Determine the (X, Y) coordinate at the center of the cell enclosing the given text.  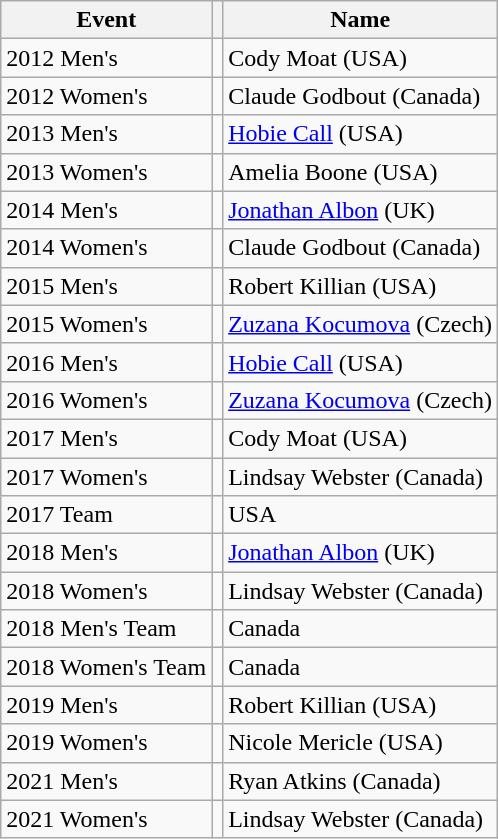
2021 Women's (106, 819)
2018 Men's Team (106, 629)
2015 Women's (106, 324)
Ryan Atkins (Canada) (360, 781)
Amelia Boone (USA) (360, 172)
Event (106, 20)
2018 Women's Team (106, 667)
2014 Men's (106, 210)
2021 Men's (106, 781)
2014 Women's (106, 248)
2019 Women's (106, 743)
2015 Men's (106, 286)
USA (360, 515)
2013 Men's (106, 134)
2016 Women's (106, 400)
2016 Men's (106, 362)
Nicole Mericle (USA) (360, 743)
2018 Men's (106, 553)
2018 Women's (106, 591)
2012 Women's (106, 96)
2017 Men's (106, 438)
Name (360, 20)
2013 Women's (106, 172)
2017 Team (106, 515)
2012 Men's (106, 58)
2019 Men's (106, 705)
2017 Women's (106, 477)
